Return the [X, Y] coordinate for the center point of the cell that contains the specified text.  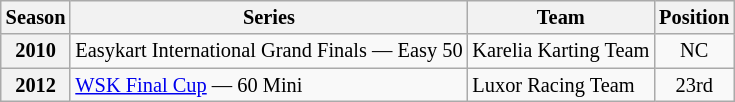
2012 [36, 85]
WSK Final Cup — 60 Mini [268, 85]
23rd [694, 85]
Easykart International Grand Finals — Easy 50 [268, 51]
Series [268, 17]
Position [694, 17]
Luxor Racing Team [560, 85]
Team [560, 17]
Season [36, 17]
2010 [36, 51]
NC [694, 51]
Karelia Karting Team [560, 51]
